Determine the [X, Y] coordinate at the center of the cell enclosing the given text.  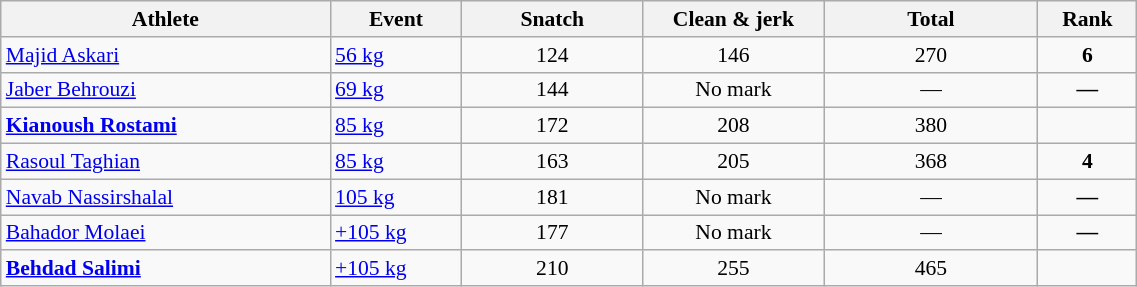
Navab Nassirshalal [166, 197]
Majid Askari [166, 55]
124 [552, 55]
255 [734, 269]
Rasoul Taghian [166, 162]
270 [931, 55]
56 kg [396, 55]
Bahador Molaei [166, 233]
69 kg [396, 90]
172 [552, 126]
368 [931, 162]
146 [734, 55]
Behdad Salimi [166, 269]
Athlete [166, 19]
177 [552, 233]
Event [396, 19]
4 [1088, 162]
205 [734, 162]
105 kg [396, 197]
163 [552, 162]
208 [734, 126]
181 [552, 197]
Snatch [552, 19]
144 [552, 90]
380 [931, 126]
6 [1088, 55]
Jaber Behrouzi [166, 90]
210 [552, 269]
Rank [1088, 19]
Clean & jerk [734, 19]
Total [931, 19]
Kianoush Rostami [166, 126]
465 [931, 269]
